Search for the cell housing the specified text and yield its [x, y] center coordinate. 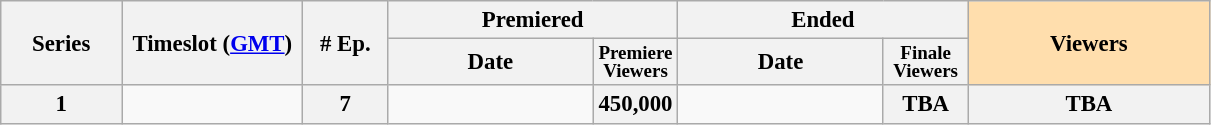
450,000 [636, 105]
Series [62, 44]
7 [346, 105]
1 [62, 105]
Timeslot (GMT) [212, 44]
Premiered [533, 20]
Ended [823, 20]
Viewers [1089, 44]
FinaleViewers [926, 62]
# Ep. [346, 44]
PremiereViewers [636, 62]
